Output the [X, Y] coordinate of the center of the cell containing the given text.  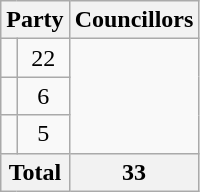
6 [43, 96]
33 [134, 172]
Party [35, 20]
Total [35, 172]
5 [43, 134]
22 [43, 58]
Councillors [134, 20]
